Determine the [x, y] coordinate at the center of the cell enclosing the given text.  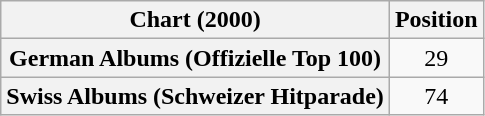
74 [436, 96]
Position [436, 20]
Swiss Albums (Schweizer Hitparade) [196, 96]
Chart (2000) [196, 20]
German Albums (Offizielle Top 100) [196, 58]
29 [436, 58]
